Identify which cell holds the provided text, then report its (X, Y) central coordinate. 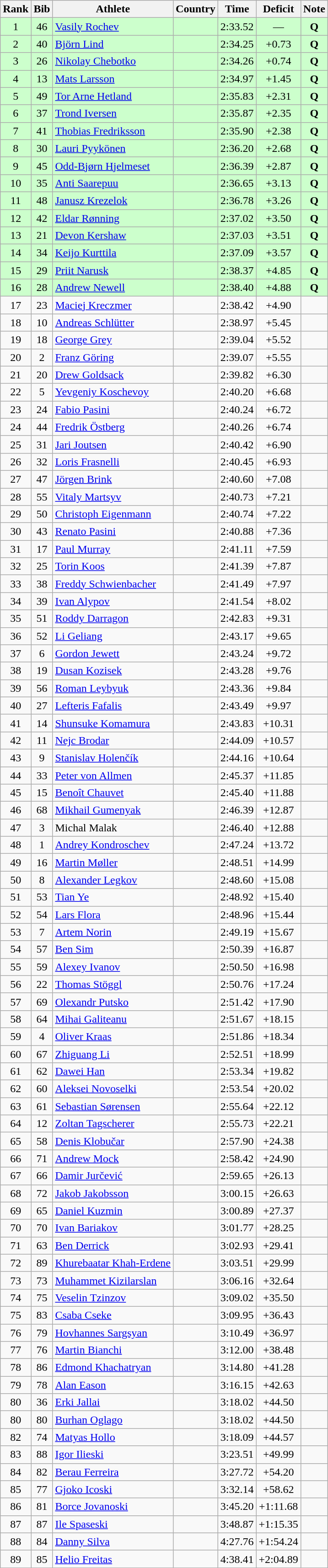
+20.02 (278, 1089)
3:48.87 (237, 1524)
+36.97 (278, 1333)
Fabio Pasini (113, 410)
Bib (42, 9)
+15.08 (278, 880)
+9.65 (278, 636)
Trond Iversen (113, 113)
2:42.83 (237, 619)
+16.87 (278, 949)
+2.38 (278, 131)
Burhan Oglago (113, 1420)
2:40.73 (237, 496)
2:41.11 (237, 549)
Khurebaatar Khah-Erdene (113, 1263)
Oliver Kraas (113, 1036)
Lefteris Fafalis (113, 706)
Borce Jovanoski (113, 1507)
Muhammet Kizilarslan (113, 1280)
Ben Derrick (113, 1245)
+12.87 (278, 810)
2:46.39 (237, 810)
Zhiguang Li (113, 1054)
2:34.26 (237, 61)
+12.88 (278, 828)
3:23.51 (237, 1455)
2:36.39 (237, 166)
+6.68 (278, 392)
Alan Eason (113, 1385)
+6.93 (278, 462)
2:38.40 (237, 288)
Mats Larsson (113, 79)
+7.87 (278, 566)
George Grey (113, 340)
+1:54.24 (278, 1541)
2:53.34 (237, 1072)
Igor Ilieski (113, 1455)
2:33.52 (237, 27)
Peter von Allmen (113, 776)
+9.84 (278, 688)
Denis Klobučar (113, 1141)
2:39.07 (237, 357)
Erki Jallai (113, 1402)
+14.99 (278, 862)
Dawei Han (113, 1072)
Dusan Kozisek (113, 671)
+36.43 (278, 1315)
2:51.67 (237, 1019)
3:10.49 (237, 1333)
+8.02 (278, 601)
+11.88 (278, 793)
2:55.64 (237, 1106)
Alexey Ivanov (113, 967)
2:44.09 (237, 740)
+19.82 (278, 1072)
Alexander Legkov (113, 880)
2:59.65 (237, 1176)
Mikhail Gumenyak (113, 810)
3:03.51 (237, 1263)
3:32.14 (237, 1489)
+7.59 (278, 549)
+1:15.35 (278, 1524)
+7.36 (278, 532)
Andrew Mock (113, 1158)
3:09.02 (237, 1298)
Veselin Tzinzov (113, 1298)
Torin Koos (113, 566)
+6.72 (278, 410)
+3.57 (278, 253)
+15.67 (278, 932)
3:27.72 (237, 1472)
Daniel Kuzmin (113, 1211)
2:40.26 (237, 427)
3:09.95 (237, 1315)
Gordon Jewett (113, 653)
+4.85 (278, 270)
2:46.40 (237, 828)
Ile Spaseski (113, 1524)
Roman Leybyuk (113, 688)
Olexandr Putsko (113, 1002)
2:43.24 (237, 653)
+5.52 (278, 340)
Tian Ye (113, 897)
Thobias Fredriksson (113, 131)
+6.30 (278, 375)
2:50.50 (237, 967)
3:06.16 (237, 1280)
Maciej Kreczmer (113, 305)
Martin Bianchi (113, 1350)
2:40.60 (237, 479)
+11.85 (278, 776)
+18.15 (278, 1019)
Franz Göring (113, 357)
Helio Freitas (113, 1559)
3:00.15 (237, 1193)
+9.72 (278, 653)
2:45.40 (237, 793)
2:41.54 (237, 601)
2:48.92 (237, 897)
+41.28 (278, 1368)
Shunsuke Komamura (113, 723)
3:16.15 (237, 1385)
Janusz Krezelok (113, 200)
Loris Frasnelli (113, 462)
+7.22 (278, 514)
+29.99 (278, 1263)
+6.74 (278, 427)
2:39.04 (237, 340)
Paul Murray (113, 549)
Nikolay Chebotko (113, 61)
+29.41 (278, 1245)
Mihai Galiteanu (113, 1019)
2:51.42 (237, 1002)
2:35.90 (237, 131)
2:57.90 (237, 1141)
Drew Goldsack (113, 375)
Ben Sim (113, 949)
2:39.82 (237, 375)
2:34.25 (237, 44)
+2.31 (278, 96)
+2.87 (278, 166)
+17.24 (278, 984)
+4.88 (278, 288)
+22.21 (278, 1124)
3:02.93 (237, 1245)
+9.76 (278, 671)
Ivan Bariakov (113, 1228)
+35.50 (278, 1298)
Priit Narusk (113, 270)
2:38.42 (237, 305)
+10.57 (278, 740)
2:40.88 (237, 532)
+1:11.68 (278, 1507)
Odd-Bjørn Hjelmeset (113, 166)
+27.37 (278, 1211)
Artem Norin (113, 932)
2:41.49 (237, 584)
+3.26 (278, 200)
+22.12 (278, 1106)
Anti Saarepuu (113, 183)
2:53.54 (237, 1089)
Jari Joutsen (113, 444)
+32.64 (278, 1280)
Christoph Eigenmann (113, 514)
3:01.77 (237, 1228)
Danny Silva (113, 1541)
2:48.51 (237, 862)
Edmond Khachatryan (113, 1368)
2:40.45 (237, 462)
+15.40 (278, 897)
+18.34 (278, 1036)
2:38.97 (237, 323)
Rank (16, 9)
Andreas Schlütter (113, 323)
+2.35 (278, 113)
+9.97 (278, 706)
3:00.89 (237, 1211)
+2.68 (278, 148)
Roddy Darragon (113, 619)
Nejc Brodar (113, 740)
Jakob Jakobsson (113, 1193)
— (278, 27)
+15.44 (278, 915)
+54.20 (278, 1472)
4:38.41 (237, 1559)
+26.13 (278, 1176)
Lars Flora (113, 915)
+9.31 (278, 619)
Jörgen Brink (113, 479)
2:37.03 (237, 236)
+49.99 (278, 1455)
2:47.24 (237, 845)
+6.90 (278, 444)
Berau Ferreira (113, 1472)
+58.62 (278, 1489)
2:36.65 (237, 183)
2:55.73 (237, 1124)
+17.90 (278, 1002)
Michal Malak (113, 828)
Eldar Rønning (113, 218)
Renato Pasini (113, 532)
Sebastian Sørensen (113, 1106)
3:45.20 (237, 1507)
+24.38 (278, 1141)
+3.13 (278, 183)
Damir Jurčević (113, 1176)
Ivan Alypov (113, 601)
Andrew Newell (113, 288)
2:50.39 (237, 949)
Keijo Kurttila (113, 253)
+24.90 (278, 1158)
2:43.36 (237, 688)
+3.50 (278, 218)
2:43.49 (237, 706)
2:50.76 (237, 984)
Tor Arne Hetland (113, 96)
3:14.80 (237, 1368)
2:43.28 (237, 671)
2:40.42 (237, 444)
Devon Kershaw (113, 236)
2:45.37 (237, 776)
+5.45 (278, 323)
+38.48 (278, 1350)
+7.21 (278, 496)
Time (237, 9)
2:36.20 (237, 148)
Note (314, 9)
Deficit (278, 9)
2:40.74 (237, 514)
Hovhannes Sargsyan (113, 1333)
+7.97 (278, 584)
2:58.42 (237, 1158)
Csaba Cseke (113, 1315)
Athlete (113, 9)
2:35.83 (237, 96)
2:48.60 (237, 880)
81 (42, 1507)
+28.25 (278, 1228)
Li Geliang (113, 636)
Björn Lind (113, 44)
2:51.86 (237, 1036)
2:40.20 (237, 392)
+44.57 (278, 1437)
Thomas Stöggl (113, 984)
+7.08 (278, 479)
Matyas Hollo (113, 1437)
Yevgeniy Koschevoy (113, 392)
2:48.96 (237, 915)
2:36.78 (237, 200)
Fredrik Östberg (113, 427)
+2:04.89 (278, 1559)
2:49.19 (237, 932)
2:44.16 (237, 758)
+18.99 (278, 1054)
2:34.97 (237, 79)
3:18.09 (237, 1437)
+10.64 (278, 758)
+13.72 (278, 845)
Country (196, 9)
2:37.09 (237, 253)
Andrey Kondroschev (113, 845)
Martin Møller (113, 862)
Benoît Chauvet (113, 793)
2:43.17 (237, 636)
2:40.24 (237, 410)
3:12.00 (237, 1350)
Vitaly Martsyv (113, 496)
Freddy Schwienbacher (113, 584)
2:37.02 (237, 218)
+3.51 (278, 236)
+42.63 (278, 1385)
Stanislav Holenčík (113, 758)
+4.90 (278, 305)
2:41.39 (237, 566)
+0.73 (278, 44)
+26.63 (278, 1193)
+1.45 (278, 79)
+10.31 (278, 723)
2:52.51 (237, 1054)
Vasily Rochev (113, 27)
2:38.37 (237, 270)
Zoltan Tagscherer (113, 1124)
Aleksei Novoselki (113, 1089)
+5.55 (278, 357)
Lauri Pyykönen (113, 148)
+0.74 (278, 61)
+16.98 (278, 967)
2:35.87 (237, 113)
Gjoko Icoski (113, 1489)
4:27.76 (237, 1541)
2:43.83 (237, 723)
